Return [x, y] of the center of cell containing provided text 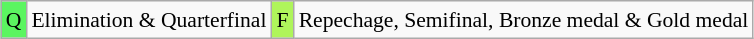
Q [14, 20]
Elimination & Quarterfinal [148, 20]
F [282, 20]
Repechage, Semifinal, Bronze medal & Gold medal [524, 20]
